Output the (X, Y) coordinate of the center of the cell containing the given text.  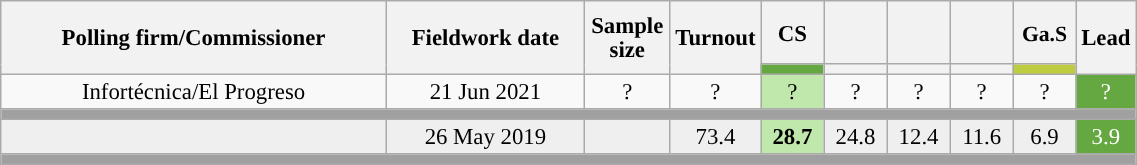
12.4 (918, 138)
73.4 (716, 138)
Polling firm/Commissioner (194, 38)
26 May 2019 (485, 138)
Infortécnica/El Progreso (194, 92)
Ga.S (1044, 32)
Turnout (716, 38)
CS (792, 32)
Fieldwork date (485, 38)
Lead (1106, 38)
Sample size (627, 38)
3.9 (1106, 138)
24.8 (856, 138)
11.6 (982, 138)
21 Jun 2021 (485, 92)
28.7 (792, 138)
6.9 (1044, 138)
